Locate the cell with the specified text and output its [X, Y] center coordinate. 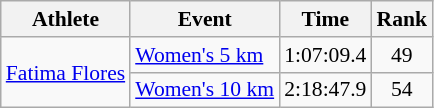
49 [402, 55]
2:18:47.9 [325, 90]
Women's 10 km [204, 90]
1:07:09.4 [325, 55]
54 [402, 90]
Event [204, 19]
Women's 5 km [204, 55]
Athlete [66, 19]
Time [325, 19]
Rank [402, 19]
Fatima Flores [66, 72]
